Return the (x, y) coordinate for the center point of the cell that contains the specified text.  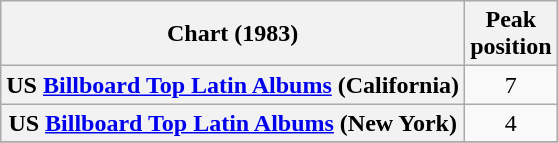
4 (511, 123)
US Billboard Top Latin Albums (California) (233, 85)
Peakposition (511, 34)
US Billboard Top Latin Albums (New York) (233, 123)
7 (511, 85)
Chart (1983) (233, 34)
